From the cell containing the given text, extract its center point as [x, y] coordinate. 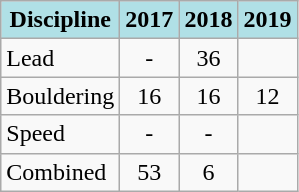
2017 [150, 20]
Discipline [60, 20]
Speed [60, 134]
Bouldering [60, 96]
2018 [208, 20]
2019 [268, 20]
36 [208, 58]
53 [150, 172]
12 [268, 96]
Lead [60, 58]
6 [208, 172]
Combined [60, 172]
